Pinpoint the cell where the given text exists, returning its [X, Y] midpoint coordinate. 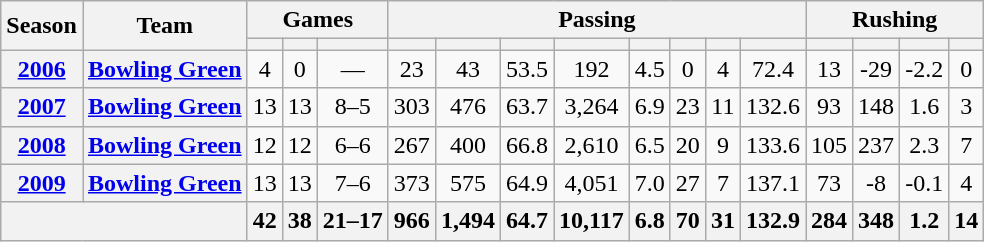
64.7 [526, 221]
Passing [596, 20]
21–17 [352, 221]
11 [722, 107]
6.8 [650, 221]
1.6 [924, 107]
137.1 [772, 183]
63.7 [526, 107]
27 [688, 183]
-8 [876, 183]
2006 [42, 69]
43 [468, 69]
237 [876, 145]
10,117 [592, 221]
7.0 [650, 183]
38 [300, 221]
-29 [876, 69]
Games [318, 20]
105 [830, 145]
66.8 [526, 145]
4,051 [592, 183]
192 [592, 69]
6–6 [352, 145]
303 [412, 107]
93 [830, 107]
Season [42, 26]
64.9 [526, 183]
348 [876, 221]
575 [468, 183]
Rushing [895, 20]
31 [722, 221]
2,610 [592, 145]
3 [966, 107]
476 [468, 107]
73 [830, 183]
14 [966, 221]
53.5 [526, 69]
400 [468, 145]
42 [264, 221]
8–5 [352, 107]
148 [876, 107]
1,494 [468, 221]
7–6 [352, 183]
966 [412, 221]
2007 [42, 107]
284 [830, 221]
373 [412, 183]
2.3 [924, 145]
132.6 [772, 107]
2009 [42, 183]
2008 [42, 145]
70 [688, 221]
267 [412, 145]
Team [164, 26]
6.9 [650, 107]
132.9 [772, 221]
-2.2 [924, 69]
72.4 [772, 69]
1.2 [924, 221]
-0.1 [924, 183]
133.6 [772, 145]
6.5 [650, 145]
20 [688, 145]
— [352, 69]
4.5 [650, 69]
9 [722, 145]
3,264 [592, 107]
